Scan for the cell matching the given text and deliver its [x, y] coordinate at center. 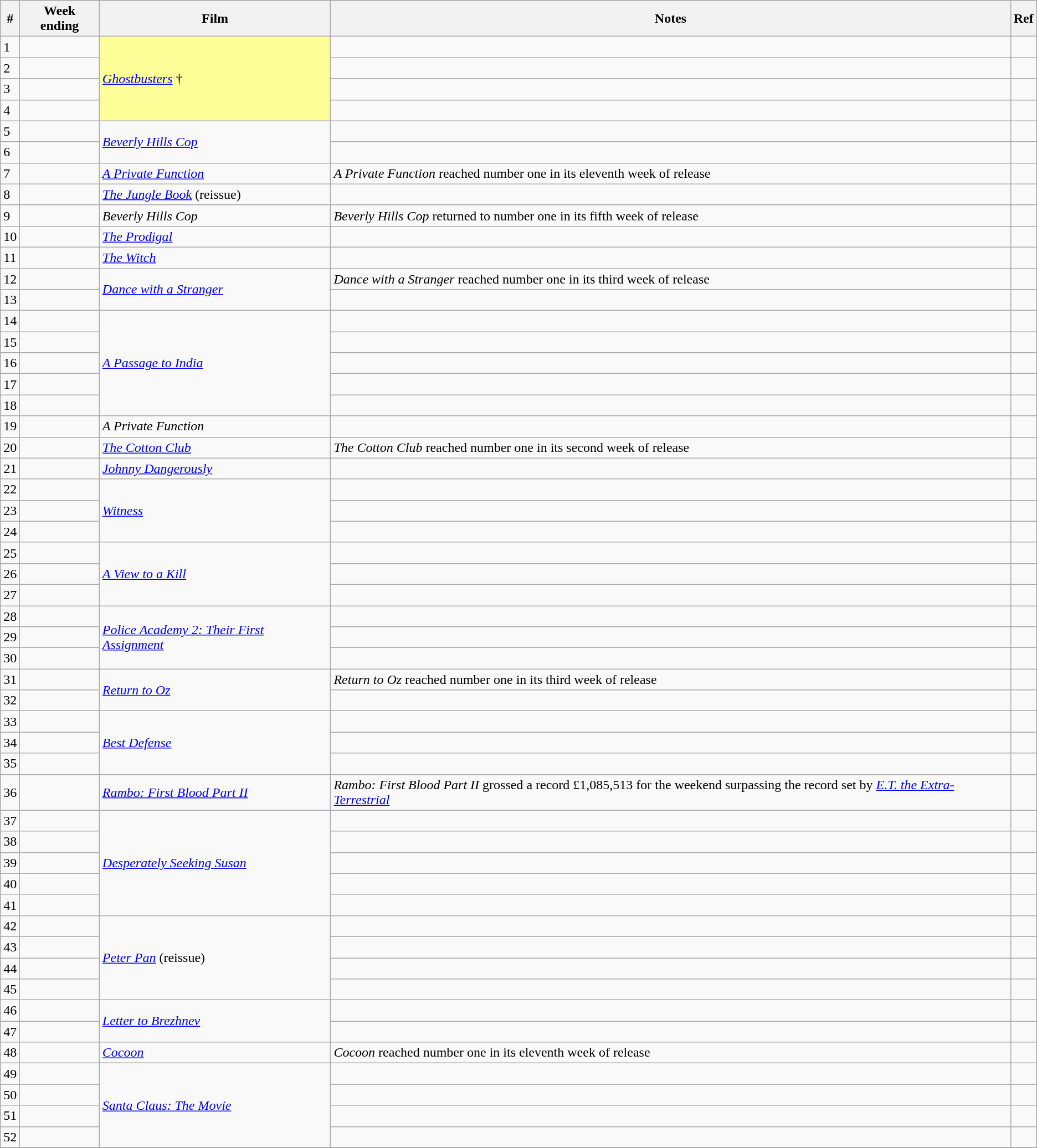
43 [10, 947]
8 [10, 194]
28 [10, 616]
42 [10, 926]
37 [10, 821]
16 [10, 363]
41 [10, 905]
Santa Claus: The Movie [215, 1105]
A View to a Kill [215, 574]
Letter to Brezhnev [215, 1021]
2 [10, 68]
The Witch [215, 258]
24 [10, 532]
6 [10, 152]
7 [10, 173]
49 [10, 1074]
9 [10, 215]
40 [10, 884]
Return to Oz reached number one in its third week of release [670, 679]
Johnny Dangerously [215, 469]
Police Academy 2: Their First Assignment [215, 637]
The Cotton Club [215, 447]
Week ending [60, 19]
31 [10, 679]
Desperately Seeking Susan [215, 863]
19 [10, 426]
52 [10, 1137]
50 [10, 1095]
44 [10, 969]
23 [10, 511]
34 [10, 743]
32 [10, 701]
Best Defense [215, 743]
5 [10, 131]
Peter Pan (reissue) [215, 957]
13 [10, 300]
Return to Oz [215, 690]
Cocoon reached number one in its eleventh week of release [670, 1053]
39 [10, 863]
15 [10, 342]
27 [10, 595]
Dance with a Stranger [215, 289]
51 [10, 1116]
25 [10, 553]
The Cotton Club reached number one in its second week of release [670, 447]
Dance with a Stranger reached number one in its third week of release [670, 279]
12 [10, 279]
Rambo: First Blood Part II grossed a record £1,085,513 for the weekend surpassing the record set by E.T. the Extra-Terrestrial [670, 792]
Beverly Hills Cop returned to number one in its fifth week of release [670, 215]
14 [10, 321]
Rambo: First Blood Part II [215, 792]
Film [215, 19]
30 [10, 658]
33 [10, 722]
20 [10, 447]
The Jungle Book (reissue) [215, 194]
17 [10, 384]
Witness [215, 511]
26 [10, 574]
11 [10, 258]
Notes [670, 19]
46 [10, 1011]
45 [10, 990]
22 [10, 490]
A Private Function reached number one in its eleventh week of release [670, 173]
The Prodigal [215, 236]
35 [10, 764]
A Passage to India [215, 363]
29 [10, 637]
3 [10, 89]
Ghostbusters † [215, 79]
21 [10, 469]
47 [10, 1032]
Ref [1024, 19]
18 [10, 405]
36 [10, 792]
10 [10, 236]
# [10, 19]
38 [10, 842]
Cocoon [215, 1053]
1 [10, 47]
4 [10, 110]
48 [10, 1053]
